Pinpoint the cell where the given text exists, returning its (x, y) midpoint coordinate. 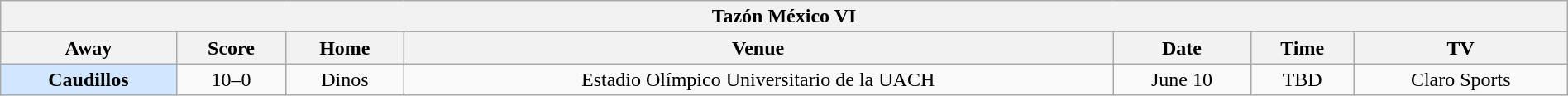
Venue (758, 48)
Estadio Olímpico Universitario de la UACH (758, 79)
Time (1302, 48)
Caudillos (88, 79)
June 10 (1182, 79)
Score (232, 48)
Tazón México VI (784, 17)
Away (88, 48)
Home (345, 48)
Claro Sports (1460, 79)
10–0 (232, 79)
Date (1182, 48)
Dinos (345, 79)
TBD (1302, 79)
TV (1460, 48)
